For the text-containing cell, return its midpoint in [x, y] coordinate format. 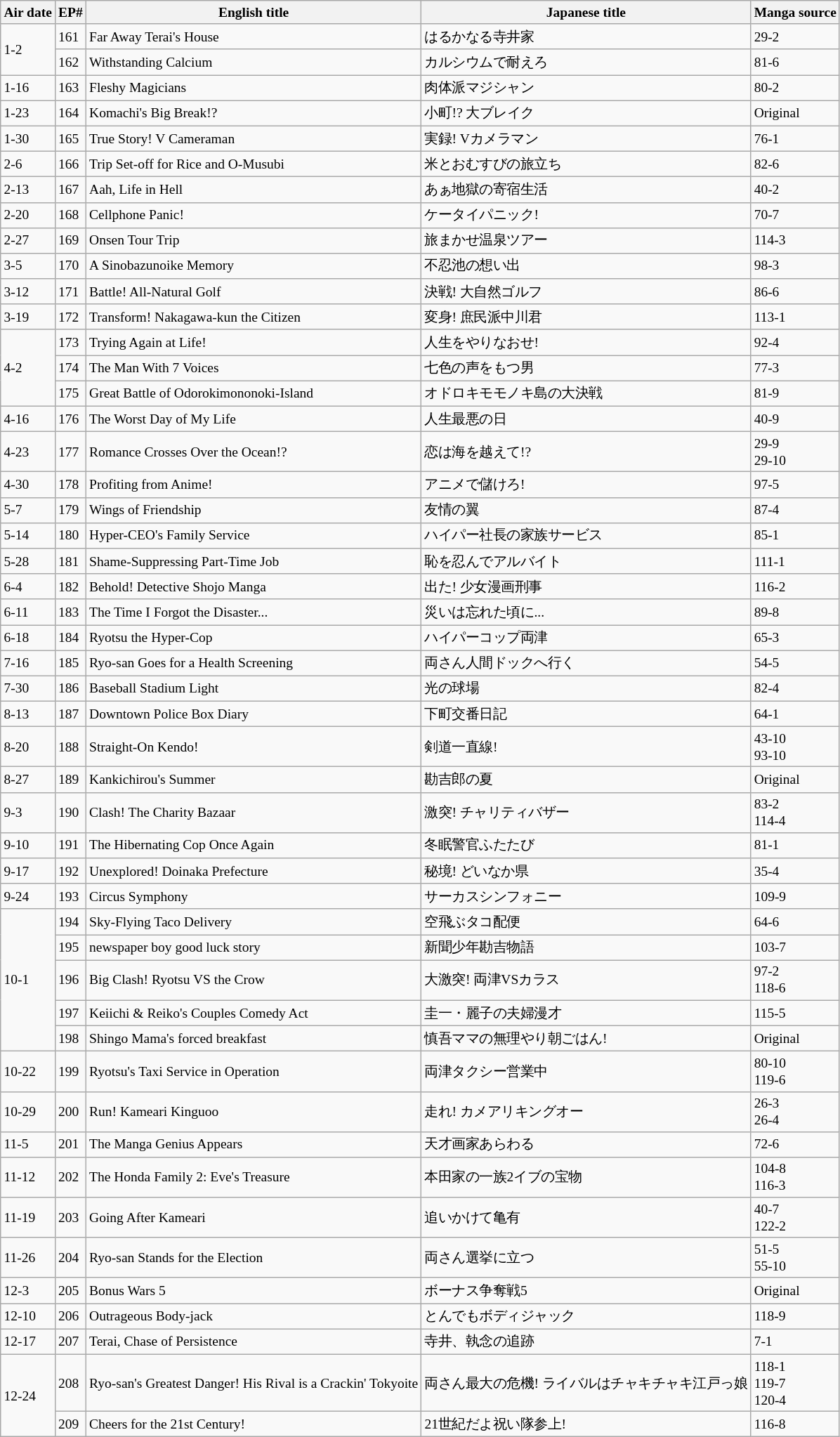
4-16 [28, 419]
83-2114-4 [795, 812]
169 [70, 240]
はるかなる寺井家 [586, 37]
11-5 [28, 1144]
51-555-10 [795, 1257]
Transform! Nakagawa-kun the Citizen [253, 317]
203 [70, 1218]
Hyper-CEO's Family Service [253, 535]
3-19 [28, 317]
43-1093-10 [795, 747]
103-7 [795, 947]
とんでもボディジャック [586, 1316]
Komachi's Big Break!? [253, 113]
82-4 [795, 688]
9-24 [28, 896]
勘吉郎の夏 [586, 780]
Romance Crosses Over the Ocean!? [253, 452]
慎吾ママの無理やり朝ごはん! [586, 1038]
The Time I Forgot the Disaster... [253, 612]
114-3 [795, 240]
85-1 [795, 535]
40-9 [795, 419]
6-18 [28, 638]
165 [70, 138]
圭一・麗子の夫婦漫才 [586, 1013]
友情の翼 [586, 510]
The Hibernating Cop Once Again [253, 845]
Onsen Tour Trip [253, 240]
8-27 [28, 780]
163 [70, 88]
81-9 [795, 393]
1-30 [28, 138]
7-1 [795, 1341]
Ryo-san Stands for the Election [253, 1257]
The Man With 7 Voices [253, 368]
1-23 [28, 113]
10-22 [28, 1072]
202 [70, 1177]
小町!? 大ブレイク [586, 113]
162 [70, 62]
本田家の一族2イブの宝物 [586, 1177]
201 [70, 1144]
English title [253, 13]
207 [70, 1341]
12-17 [28, 1341]
Straight-On Kendo! [253, 747]
ハイパー社長の家族サービス [586, 535]
167 [70, 190]
Run! Kameari Kinguoo [253, 1111]
EP# [70, 13]
104-8116-3 [795, 1177]
186 [70, 688]
ハイパーコップ両津 [586, 638]
113-1 [795, 317]
Unexplored! Doinaka Prefecture [253, 871]
86-6 [795, 291]
両さん人間ドックへ行く [586, 663]
不忍池の想い出 [586, 266]
Ryotsu's Taxi Service in Operation [253, 1072]
Japanese title [586, 13]
剣道一直線! [586, 747]
10-29 [28, 1111]
171 [70, 291]
アニメで儲けろ! [586, 485]
Great Battle of Odorokimononoki-Island [253, 393]
76-1 [795, 138]
11-19 [28, 1218]
204 [70, 1257]
65-3 [795, 638]
80-10119-6 [795, 1072]
4-23 [28, 452]
8-13 [28, 714]
冬眠警官ふたたび [586, 845]
走れ! カメアリキングオー [586, 1111]
Shame-Suppressing Part-Time Job [253, 561]
161 [70, 37]
200 [70, 1111]
11-12 [28, 1177]
89-8 [795, 612]
80-2 [795, 88]
The Worst Day of My Life [253, 419]
Terai, Chase of Persistence [253, 1341]
5-14 [28, 535]
180 [70, 535]
209 [70, 1424]
189 [70, 780]
Wings of Friendship [253, 510]
Withstanding Calcium [253, 62]
166 [70, 164]
10-1 [28, 980]
Circus Symphony [253, 896]
人生をやりなおせ! [586, 342]
Baseball Stadium Light [253, 688]
9-3 [28, 812]
7-16 [28, 663]
12-24 [28, 1396]
97-5 [795, 485]
183 [70, 612]
3-5 [28, 266]
192 [70, 871]
97-2118-6 [795, 980]
出た! 少女漫画刑事 [586, 586]
災いは忘れた頃に... [586, 612]
2-13 [28, 190]
光の球場 [586, 688]
179 [70, 510]
1-2 [28, 49]
Kankichirou's Summer [253, 780]
True Story! V Cameraman [253, 138]
118-1119-7120-4 [795, 1382]
205 [70, 1290]
ボーナス争奪戦5 [586, 1290]
11-26 [28, 1257]
サーカスシンフォニー [586, 896]
185 [70, 663]
194 [70, 921]
変身! 庶民派中川君 [586, 317]
7-30 [28, 688]
人生最悪の日 [586, 419]
4-2 [28, 368]
109-9 [795, 896]
29-929-10 [795, 452]
秘境! どいなか県 [586, 871]
174 [70, 368]
40-2 [795, 190]
ケータイパニック! [586, 215]
3-12 [28, 291]
恋は海を越えて!? [586, 452]
87-4 [795, 510]
大激突! 両津VSカラス [586, 980]
七色の声をもつ男 [586, 368]
カルシウムで耐えろ [586, 62]
111-1 [795, 561]
64-6 [795, 921]
恥を忍んでアルバイト [586, 561]
決戦! 大自然ゴルフ [586, 291]
Profiting from Anime! [253, 485]
164 [70, 113]
実録! Vカメラマン [586, 138]
206 [70, 1316]
1-16 [28, 88]
Aah, Life in Hell [253, 190]
Keiichi & Reiko's Couples Comedy Act [253, 1013]
Behold! Detective Shojo Manga [253, 586]
両津タクシー営業中 [586, 1072]
5-28 [28, 561]
Going After Kameari [253, 1218]
Cellphone Panic! [253, 215]
米とおむすびの旅立ち [586, 164]
197 [70, 1013]
196 [70, 980]
The Honda Family 2: Eve's Treasure [253, 1177]
Manga source [795, 13]
182 [70, 586]
Downtown Police Box Diary [253, 714]
旅まかせ温泉ツアー [586, 240]
175 [70, 393]
177 [70, 452]
Clash! The Charity Bazaar [253, 812]
A Sinobazunoike Memory [253, 266]
198 [70, 1038]
193 [70, 896]
4-30 [28, 485]
191 [70, 845]
Cheers for the 21st Century! [253, 1424]
Sky-Flying Taco Delivery [253, 921]
肉体派マジシャン [586, 88]
199 [70, 1072]
Ryo-san's Greatest Danger! His Rival is a Crackin' Tokyoite [253, 1382]
Trying Again at Life! [253, 342]
寺井、執念の追跡 [586, 1341]
Big Clash! Ryotsu VS the Crow [253, 980]
35-4 [795, 871]
Battle! All-Natural Golf [253, 291]
170 [70, 266]
176 [70, 419]
29-2 [795, 37]
12-10 [28, 1316]
9-10 [28, 845]
178 [70, 485]
8-20 [28, 747]
newspaper boy good luck story [253, 947]
168 [70, 215]
208 [70, 1382]
オドロキモモノキ島の大決戦 [586, 393]
70-7 [795, 215]
98-3 [795, 266]
115-5 [795, 1013]
6-11 [28, 612]
Bonus Wars 5 [253, 1290]
9-17 [28, 871]
両さん最大の危機! ライバルはチャキチャキ江戸っ娘 [586, 1382]
72-6 [795, 1144]
Ryo-san Goes for a Health Screening [253, 663]
天才画家あらわる [586, 1144]
173 [70, 342]
2-6 [28, 164]
40-7122-2 [795, 1218]
6-4 [28, 586]
172 [70, 317]
下町交番日記 [586, 714]
187 [70, 714]
26-326-4 [795, 1111]
64-1 [795, 714]
92-4 [795, 342]
21世紀だよ祝い隊参上! [586, 1424]
77-3 [795, 368]
あぁ地獄の寄宿生活 [586, 190]
116-2 [795, 586]
12-3 [28, 1290]
188 [70, 747]
116-8 [795, 1424]
Ryotsu the Hyper-Cop [253, 638]
追いかけて亀有 [586, 1218]
Air date [28, 13]
Far Away Terai's House [253, 37]
2-20 [28, 215]
両さん選挙に立つ [586, 1257]
118-9 [795, 1316]
54-5 [795, 663]
新聞少年勘吉物語 [586, 947]
2-27 [28, 240]
The Manga Genius Appears [253, 1144]
81-6 [795, 62]
激突! チャリティバザー [586, 812]
5-7 [28, 510]
81-1 [795, 845]
Shingo Mama's forced breakfast [253, 1038]
Fleshy Magicians [253, 88]
190 [70, 812]
184 [70, 638]
181 [70, 561]
82-6 [795, 164]
Trip Set-off for Rice and O-Musubi [253, 164]
空飛ぶタコ配便 [586, 921]
Outrageous Body-jack [253, 1316]
195 [70, 947]
